Search for the cell housing the specified text and yield its [x, y] center coordinate. 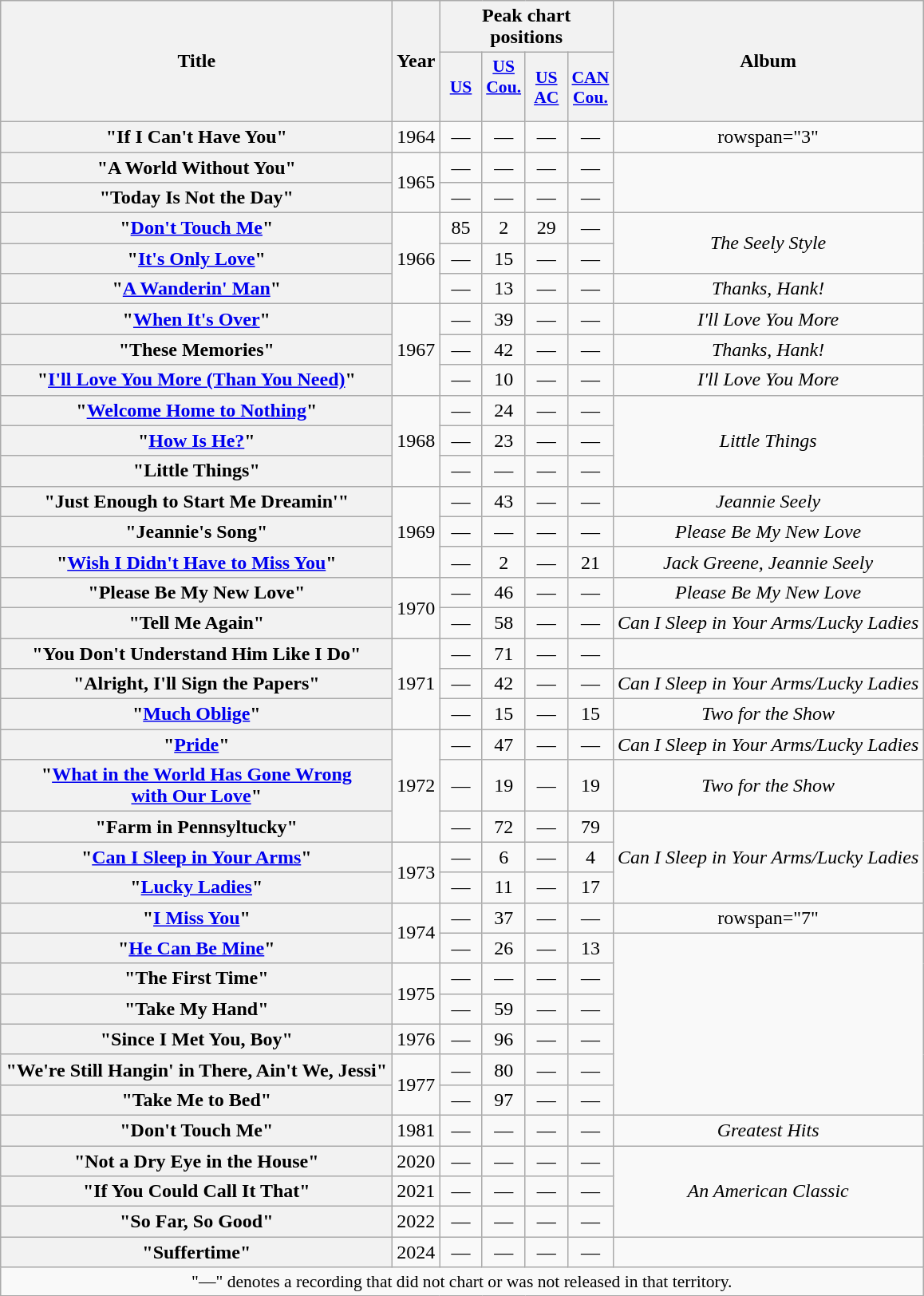
71 [503, 654]
97 [503, 1100]
2024 [417, 1252]
An American Classic [768, 1191]
Title [196, 61]
The Seely Style [768, 243]
46 [503, 592]
58 [503, 622]
"Little Things" [196, 471]
rowspan="3" [768, 136]
72 [503, 827]
"Farm in Pennsyltucky" [196, 827]
USAC [546, 88]
59 [503, 1009]
"Pride" [196, 745]
1981 [417, 1130]
1970 [417, 607]
1965 [417, 182]
"Jeannie's Song" [196, 531]
85 [461, 228]
1977 [417, 1085]
"A World Without You" [196, 167]
"Much Oblige" [196, 714]
"I Miss You" [196, 918]
"These Memories" [196, 350]
"He Can Be Mine" [196, 948]
"Welcome Home to Nothing" [196, 410]
"Lucky Ladies" [196, 887]
11 [503, 887]
43 [503, 501]
CANCou. [590, 88]
"How Is He?" [196, 441]
"Can I Sleep in Your Arms" [196, 857]
Peak chart positions [527, 27]
"The First Time" [196, 978]
1974 [417, 933]
"Suffertime" [196, 1252]
"Please Be My New Love" [196, 592]
2021 [417, 1191]
1967 [417, 350]
17 [590, 887]
"Take My Hand" [196, 1009]
"So Far, So Good" [196, 1222]
"A Wanderin' Man" [196, 289]
rowspan="7" [768, 918]
Jack Greene, Jeannie Seely [768, 562]
Little Things [768, 441]
"Since I Met You, Boy" [196, 1039]
"Just Enough to Start Me Dreamin'" [196, 501]
1968 [417, 441]
Greatest Hits [768, 1130]
29 [546, 228]
23 [503, 441]
4 [590, 857]
"Tell Me Again" [196, 622]
"Today Is Not the Day" [196, 198]
10 [503, 380]
"Take Me to Bed" [196, 1100]
26 [503, 948]
96 [503, 1039]
"Wish I Didn't Have to Miss You" [196, 562]
79 [590, 827]
"It's Only Love" [196, 259]
24 [503, 410]
1971 [417, 684]
1969 [417, 531]
"If I Can't Have You" [196, 136]
Album [768, 61]
80 [503, 1069]
1964 [417, 136]
"I'll Love You More (Than You Need)" [196, 380]
"You Don't Understand Him Like I Do" [196, 654]
47 [503, 745]
1975 [417, 994]
Jeannie Seely [768, 501]
6 [503, 857]
"—" denotes a recording that did not chart or was not released in that territory. [462, 1282]
USCou. [503, 88]
39 [503, 319]
21 [590, 562]
1976 [417, 1039]
Year [417, 61]
1966 [417, 259]
2020 [417, 1161]
37 [503, 918]
"What in the World Has Gone Wrongwith Our Love" [196, 785]
2022 [417, 1222]
US [461, 88]
"Not a Dry Eye in the House" [196, 1161]
1972 [417, 785]
"Alright, I'll Sign the Papers" [196, 684]
"When It's Over" [196, 319]
"We're Still Hangin' in There, Ain't We, Jessi" [196, 1069]
"If You Could Call It That" [196, 1191]
1973 [417, 872]
